Output the [x, y] coordinate of the center of the cell containing the given text.  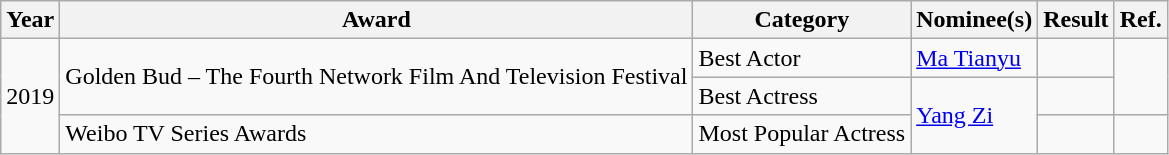
Golden Bud – The Fourth Network Film And Television Festival [376, 77]
Ref. [1140, 20]
Nominee(s) [974, 20]
Best Actor [802, 58]
Result [1076, 20]
Ma Tianyu [974, 58]
2019 [30, 96]
Best Actress [802, 96]
Most Popular Actress [802, 134]
Award [376, 20]
Category [802, 20]
Weibo TV Series Awards [376, 134]
Yang Zi [974, 115]
Year [30, 20]
